Provide the [X, Y] coordinate of the cell's center where the given text is located.  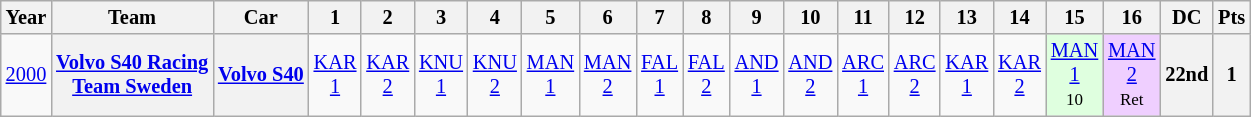
ARC2 [915, 75]
15 [1074, 17]
11 [863, 17]
MAN2Ret [1132, 75]
3 [441, 17]
Team [132, 17]
MAN110 [1074, 75]
2 [388, 17]
FAL2 [706, 75]
FAL1 [660, 75]
KNU2 [495, 75]
Car [261, 17]
9 [757, 17]
5 [550, 17]
AND2 [810, 75]
16 [1132, 17]
2000 [26, 75]
Pts [1232, 17]
Year [26, 17]
Volvo S40 RacingTeam Sweden [132, 75]
KNU1 [441, 75]
8 [706, 17]
6 [608, 17]
22nd [1186, 75]
4 [495, 17]
10 [810, 17]
AND1 [757, 75]
MAN2 [608, 75]
12 [915, 17]
ARC1 [863, 75]
Volvo S40 [261, 75]
13 [966, 17]
MAN1 [550, 75]
14 [1020, 17]
DC [1186, 17]
7 [660, 17]
